Return the (x, y) coordinate for the center point of the cell that contains the specified text.  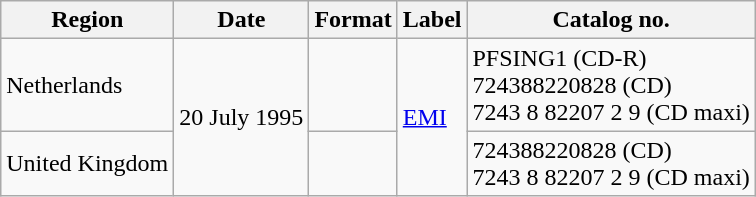
724388220828 (CD)7243 8 82207 2 9 (CD maxi) (611, 164)
EMI (432, 118)
Netherlands (88, 85)
Date (242, 20)
PFSING1 (CD-R)724388220828 (CD)7243 8 82207 2 9 (CD maxi) (611, 85)
Catalog no. (611, 20)
Region (88, 20)
Label (432, 20)
United Kingdom (88, 164)
Format (353, 20)
20 July 1995 (242, 118)
